Search for the cell housing the specified text and yield its [x, y] center coordinate. 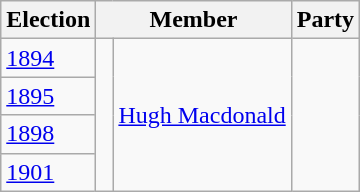
Election [48, 20]
1894 [48, 58]
1895 [48, 96]
Hugh Macdonald [202, 115]
Member [194, 20]
1901 [48, 172]
Party [325, 20]
1898 [48, 134]
